Provide the [X, Y] coordinate of the cell's center where the given text is located.  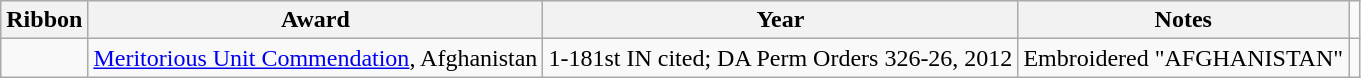
Year [780, 20]
Embroidered "AFGHANISTAN" [1184, 58]
Award [316, 20]
Ribbon [44, 20]
Notes [1184, 20]
1-181st IN cited; DA Perm Orders 326-26, 2012 [780, 58]
Meritorious Unit Commendation, Afghanistan [316, 58]
